Determine the [X, Y] coordinate at the center of the cell enclosing the given text.  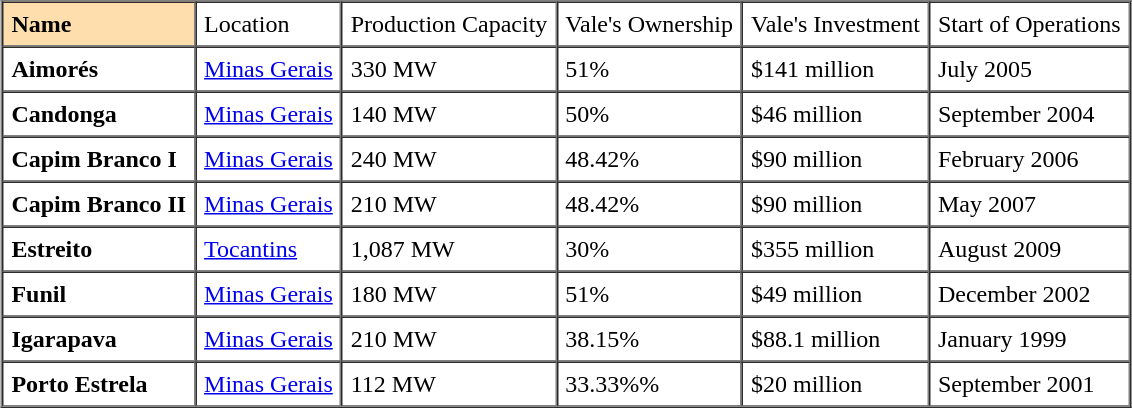
1,087 MW [450, 248]
September 2001 [1030, 384]
$88.1 million [836, 338]
Start of Operations [1030, 24]
February 2006 [1030, 158]
Funil [98, 294]
Candonga [98, 114]
180 MW [450, 294]
$49 million [836, 294]
Location [268, 24]
August 2009 [1030, 248]
Capim Branco I [98, 158]
33.33%% [649, 384]
May 2007 [1030, 204]
January 1999 [1030, 338]
330 MW [450, 68]
Aimorés [98, 68]
140 MW [450, 114]
July 2005 [1030, 68]
30% [649, 248]
$20 million [836, 384]
Vale's Investment [836, 24]
Production Capacity [450, 24]
Porto Estrela [98, 384]
Name [98, 24]
Igarapava [98, 338]
September 2004 [1030, 114]
Tocantins [268, 248]
38.15% [649, 338]
Capim Branco II [98, 204]
112 MW [450, 384]
Estreito [98, 248]
240 MW [450, 158]
$355 million [836, 248]
$46 million [836, 114]
50% [649, 114]
Vale's Ownership [649, 24]
December 2002 [1030, 294]
$141 million [836, 68]
